Locate the cell with the specified text and output its [X, Y] center coordinate. 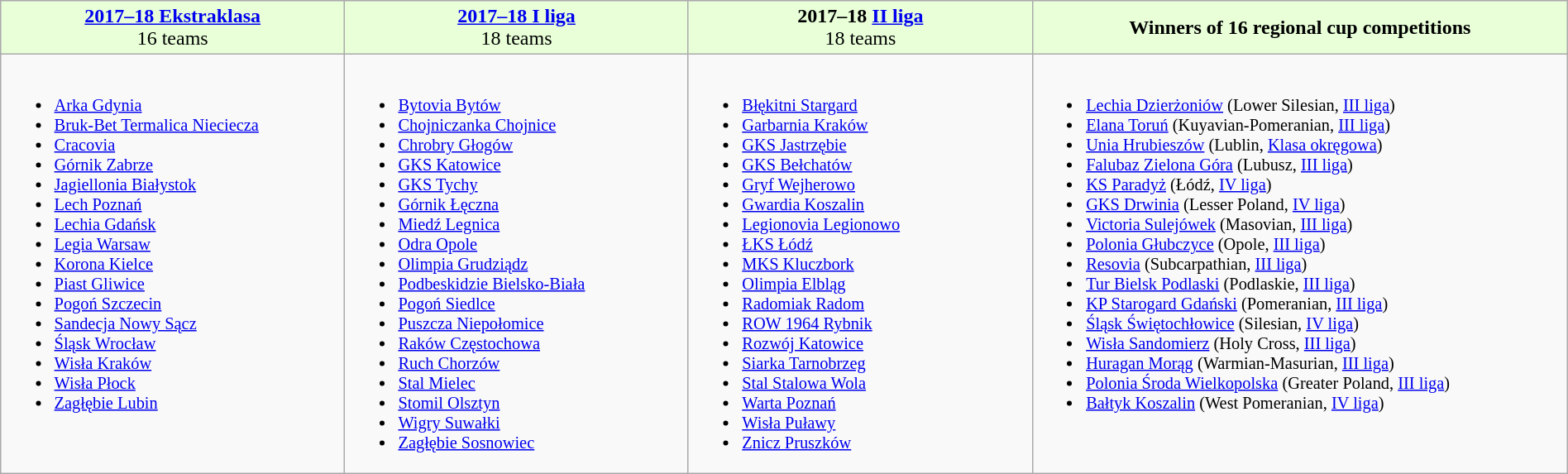
2017–18 I liga18 teams [517, 28]
2017–18 Ekstraklasa16 teams [173, 28]
Winners of 16 regional cup competitions [1300, 28]
2017–18 II liga18 teams [860, 28]
